For the text-containing cell, return its midpoint in (x, y) coordinate format. 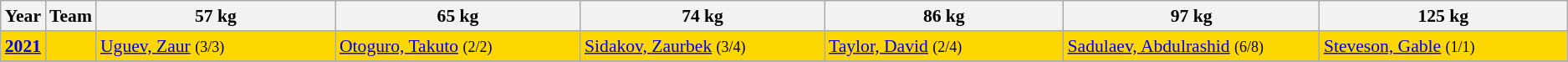
Year (23, 16)
97 kg (1192, 16)
Sidakov, Zaurbek (3/4) (702, 46)
125 kg (1443, 16)
Uguev, Zaur (3/3) (216, 46)
Steveson, Gable (1/1) (1443, 46)
Team (70, 16)
2021 (23, 46)
Otoguro, Takuto (2/2) (458, 46)
Taylor, David (2/4) (944, 46)
65 kg (458, 16)
86 kg (944, 16)
74 kg (702, 16)
Sadulaev, Abdulrashid (6/8) (1192, 46)
57 kg (216, 16)
